Output the (X, Y) coordinate of the center of the cell containing the given text.  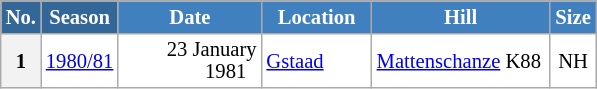
Size (572, 16)
Location (316, 16)
Date (190, 16)
Season (80, 16)
NH (572, 60)
1980/81 (80, 60)
Gstaad (316, 60)
Mattenschanze K88 (461, 60)
1 (21, 60)
Hill (461, 16)
23 January 1981 (190, 60)
No. (21, 16)
